Return [x, y] of the center of cell containing provided text 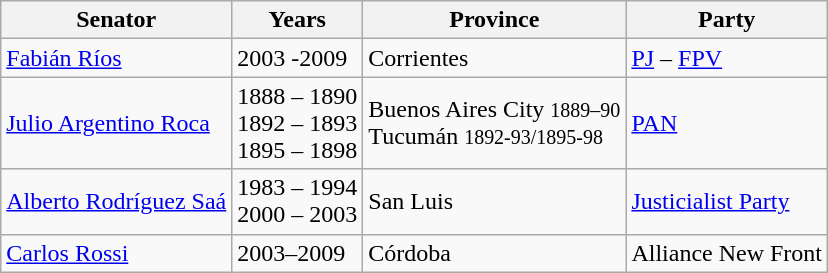
1888 – 18901892 – 18931895 – 1898 [298, 123]
Province [494, 20]
2003 -2009 [298, 58]
Corrientes [494, 58]
Fabián Ríos [116, 58]
Alberto Rodríguez Saá [116, 202]
Senator [116, 20]
San Luis [494, 202]
2003–2009 [298, 253]
PAN [727, 123]
Julio Argentino Roca [116, 123]
1983 – 19942000 – 2003 [298, 202]
Alliance New Front [727, 253]
Years [298, 20]
Party [727, 20]
Justicialist Party [727, 202]
Córdoba [494, 253]
Buenos Aires City 1889–90 Tucumán 1892-93/1895-98 [494, 123]
PJ – FPV [727, 58]
Carlos Rossi [116, 253]
